Determine the [X, Y] coordinate at the center of the cell enclosing the given text.  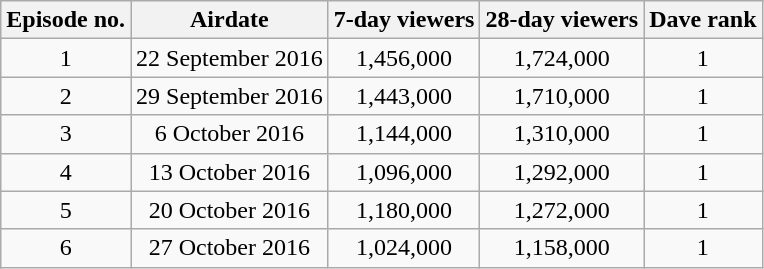
1,180,000 [404, 210]
22 September 2016 [230, 58]
1,443,000 [404, 96]
7-day viewers [404, 20]
4 [66, 172]
5 [66, 210]
13 October 2016 [230, 172]
1,272,000 [562, 210]
1,144,000 [404, 134]
Episode no. [66, 20]
1,292,000 [562, 172]
1,456,000 [404, 58]
3 [66, 134]
28-day viewers [562, 20]
27 October 2016 [230, 248]
6 [66, 248]
Airdate [230, 20]
1,024,000 [404, 248]
29 September 2016 [230, 96]
Dave rank [703, 20]
2 [66, 96]
1,158,000 [562, 248]
1,724,000 [562, 58]
1,710,000 [562, 96]
1,310,000 [562, 134]
1,096,000 [404, 172]
6 October 2016 [230, 134]
20 October 2016 [230, 210]
